Capture the cell that displays the provided text and extract its [x, y] central coordinate. 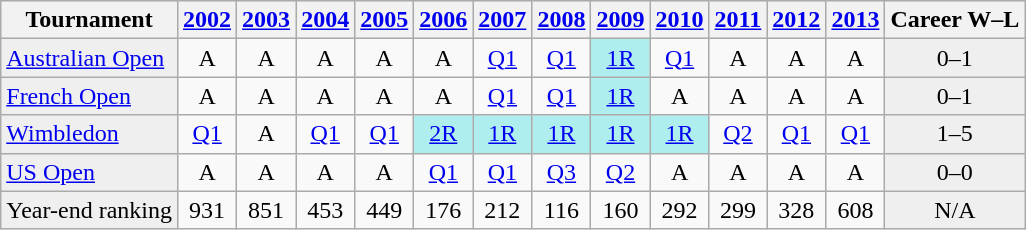
2009 [620, 20]
Wimbledon [90, 134]
0–0 [955, 172]
2003 [266, 20]
1–5 [955, 134]
2007 [502, 20]
Australian Open [90, 58]
Tournament [90, 20]
212 [502, 210]
2R [444, 134]
851 [266, 210]
608 [856, 210]
176 [444, 210]
N/A [955, 210]
299 [738, 210]
Q3 [562, 172]
Career W–L [955, 20]
931 [208, 210]
2004 [326, 20]
2002 [208, 20]
2010 [680, 20]
French Open [90, 96]
2011 [738, 20]
453 [326, 210]
2013 [856, 20]
292 [680, 210]
US Open [90, 172]
160 [620, 210]
2012 [796, 20]
328 [796, 210]
116 [562, 210]
2005 [384, 20]
Year-end ranking [90, 210]
449 [384, 210]
2008 [562, 20]
2006 [444, 20]
